Return [x, y] of the center of cell containing provided text 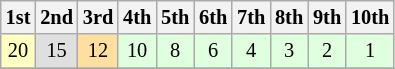
5th [175, 17]
4 [251, 51]
4th [137, 17]
6th [213, 17]
9th [327, 17]
8 [175, 51]
8th [289, 17]
3rd [98, 17]
10 [137, 51]
7th [251, 17]
1st [18, 17]
15 [56, 51]
3 [289, 51]
2nd [56, 17]
1 [370, 51]
12 [98, 51]
20 [18, 51]
10th [370, 17]
2 [327, 51]
6 [213, 51]
